Search for the cell housing the specified text and yield its [X, Y] center coordinate. 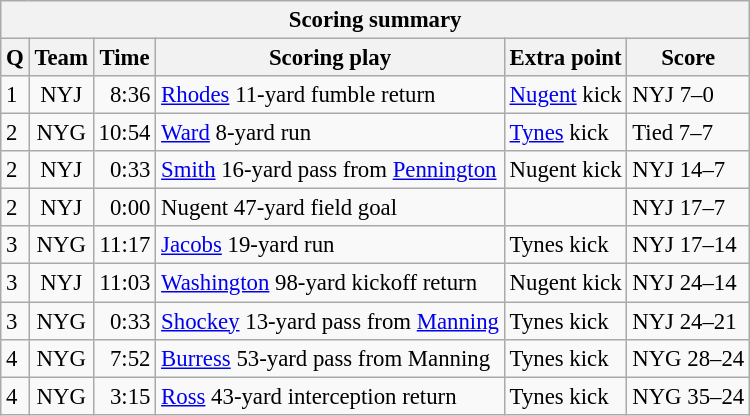
Ward 8-yard run [330, 133]
10:54 [124, 133]
NYG 28–24 [688, 358]
Scoring play [330, 58]
NYJ 14–7 [688, 170]
Time [124, 58]
Ross 43-yard interception return [330, 396]
NYJ 17–14 [688, 245]
Scoring summary [376, 20]
NYJ 7–0 [688, 95]
7:52 [124, 358]
Extra point [566, 58]
NYJ 24–21 [688, 321]
Rhodes 11-yard fumble return [330, 95]
Tied 7–7 [688, 133]
Burress 53-yard pass from Manning [330, 358]
Q [15, 58]
Team [61, 58]
NYJ 17–7 [688, 208]
11:03 [124, 283]
Score [688, 58]
NYG 35–24 [688, 396]
Jacobs 19-yard run [330, 245]
Nugent 47-yard field goal [330, 208]
11:17 [124, 245]
Washington 98-yard kickoff return [330, 283]
3:15 [124, 396]
0:00 [124, 208]
8:36 [124, 95]
Shockey 13-yard pass from Manning [330, 321]
Smith 16-yard pass from Pennington [330, 170]
1 [15, 95]
NYJ 24–14 [688, 283]
